Return the [x, y] coordinate for the center point of the cell that contains the specified text.  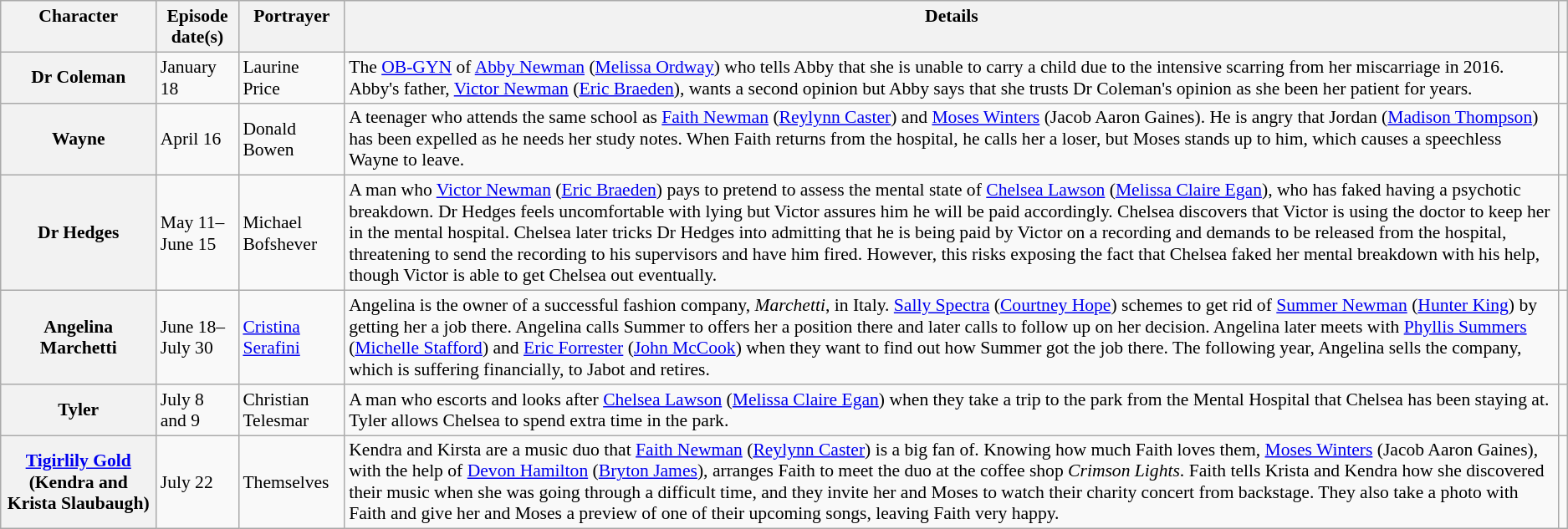
Character [79, 27]
July 22 [197, 482]
Donald Bowen [291, 139]
May 11–June 15 [197, 233]
Laurine Price [291, 77]
Christian Telesmar [291, 409]
Cristina Serafini [291, 338]
Portrayer [291, 27]
July 8 and 9 [197, 409]
Tyler [79, 409]
April 16 [197, 139]
Tigirlily Gold (Kendra and Krista Slaubaugh) [79, 482]
Dr Hedges [79, 233]
January 18 [197, 77]
Dr Coleman [79, 77]
Michael Bofshever [291, 233]
Episode date(s) [197, 27]
Details [952, 27]
Themselves [291, 482]
Angelina Marchetti [79, 338]
Wayne [79, 139]
June 18–July 30 [197, 338]
